Return the (x, y) coordinate for the center point of the cell that contains the specified text.  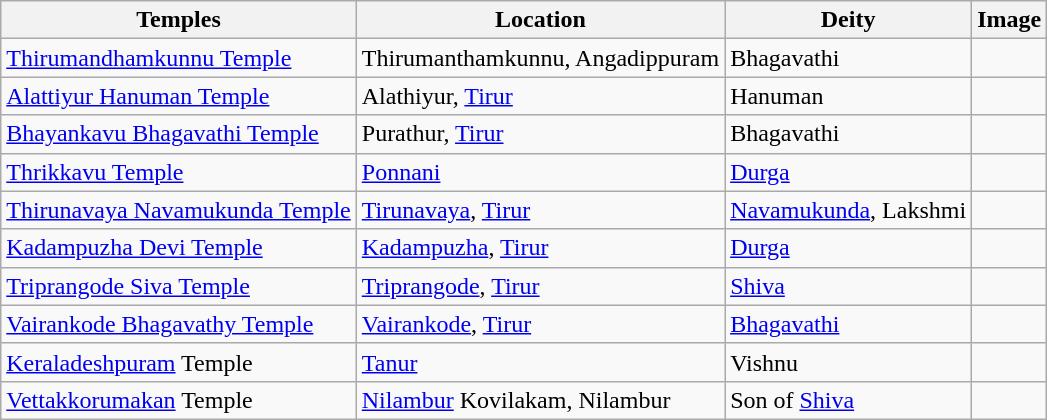
Image (1010, 20)
Kadampuzha Devi Temple (179, 248)
Vairankode, Tirur (540, 324)
Temples (179, 20)
Hanuman (848, 96)
Nilambur Kovilakam, Nilambur (540, 400)
Triprangode, Tirur (540, 286)
Keraladeshpuram Temple (179, 362)
Vairankode Bhagavathy Temple (179, 324)
Kadampuzha, Tirur (540, 248)
Ponnani (540, 172)
Location (540, 20)
Alattiyur Hanuman Temple (179, 96)
Purathur, Tirur (540, 134)
Thrikkavu Temple (179, 172)
Son of Shiva (848, 400)
Triprangode Siva Temple (179, 286)
Tanur (540, 362)
Navamukunda, Lakshmi (848, 210)
Vishnu (848, 362)
Thirunavaya Navamukunda Temple (179, 210)
Bhayankavu Bhagavathi Temple (179, 134)
Deity (848, 20)
Tirunavaya, Tirur (540, 210)
Thirumandhamkunnu Temple (179, 58)
Shiva (848, 286)
Vettakkorumakan Temple (179, 400)
Alathiyur, Tirur (540, 96)
Thirumanthamkunnu, Angadippuram (540, 58)
